Find where the given text appears and provide that cell's center as [x, y] coordinate. 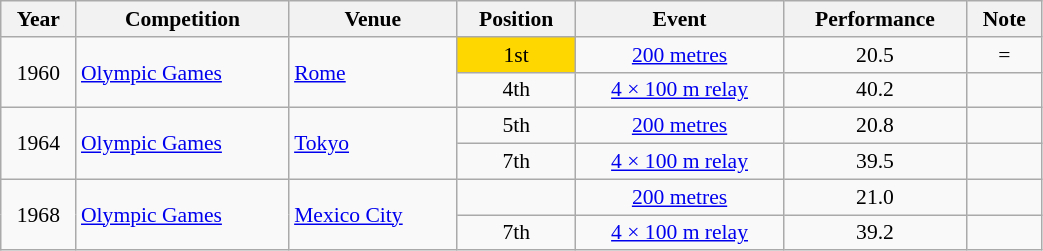
1968 [38, 214]
39.5 [874, 162]
1st [516, 55]
Performance [874, 19]
Year [38, 19]
Mexico City [372, 214]
Position [516, 19]
Event [680, 19]
21.0 [874, 197]
5th [516, 126]
20.5 [874, 55]
20.8 [874, 126]
Tokyo [372, 144]
1964 [38, 144]
1960 [38, 72]
40.2 [874, 90]
39.2 [874, 233]
Note [1004, 19]
= [1004, 55]
Competition [182, 19]
4th [516, 90]
Venue [372, 19]
Rome [372, 72]
